Extract the [X, Y] coordinate from the center of the cell holding the provided text.  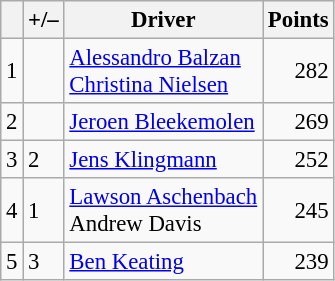
5 [12, 262]
239 [298, 262]
Jens Klingmann [163, 160]
Points [298, 20]
Lawson Aschenbach Andrew Davis [163, 210]
245 [298, 210]
252 [298, 160]
+/– [44, 20]
Alessandro Balzan Christina Nielsen [163, 72]
Jeroen Bleekemolen [163, 122]
282 [298, 72]
Driver [163, 20]
4 [12, 210]
Ben Keating [163, 262]
269 [298, 122]
